Determine the [x, y] coordinate at the center of the cell enclosing the given text.  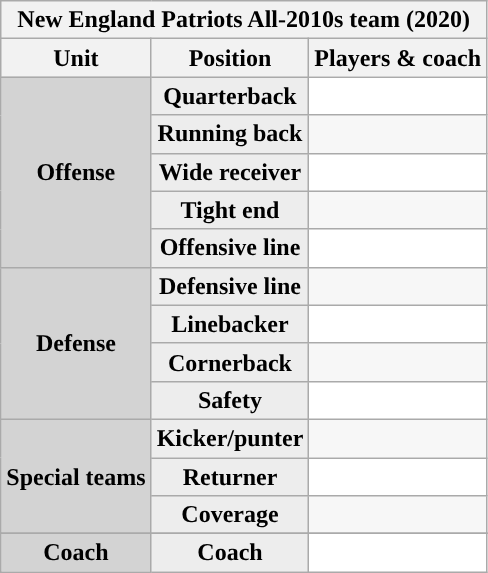
Returner [230, 477]
Running back [230, 134]
Wide receiver [230, 172]
Position [230, 58]
Linebacker [230, 324]
Kicker/punter [230, 438]
Defensive line [230, 286]
Offensive line [230, 248]
Safety [230, 400]
Unit [76, 58]
Quarterback [230, 96]
Players & coach [398, 58]
Offense [76, 172]
Coverage [230, 515]
Tight end [230, 210]
New England Patriots All-2010s team (2020) [244, 20]
Cornerback [230, 362]
Defense [76, 343]
Special teams [76, 476]
